Capture the cell that displays the provided text and extract its (x, y) central coordinate. 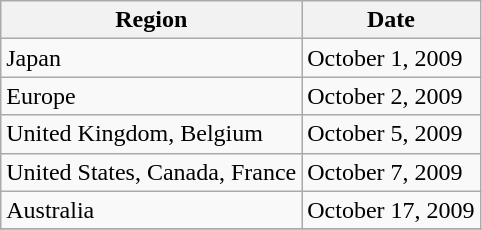
October 17, 2009 (391, 210)
Japan (152, 58)
October 5, 2009 (391, 134)
Date (391, 20)
United States, Canada, France (152, 172)
October 1, 2009 (391, 58)
October 2, 2009 (391, 96)
Europe (152, 96)
October 7, 2009 (391, 172)
United Kingdom, Belgium (152, 134)
Australia (152, 210)
Region (152, 20)
